Provide the (X, Y) coordinate of the cell's center where the given text is located.  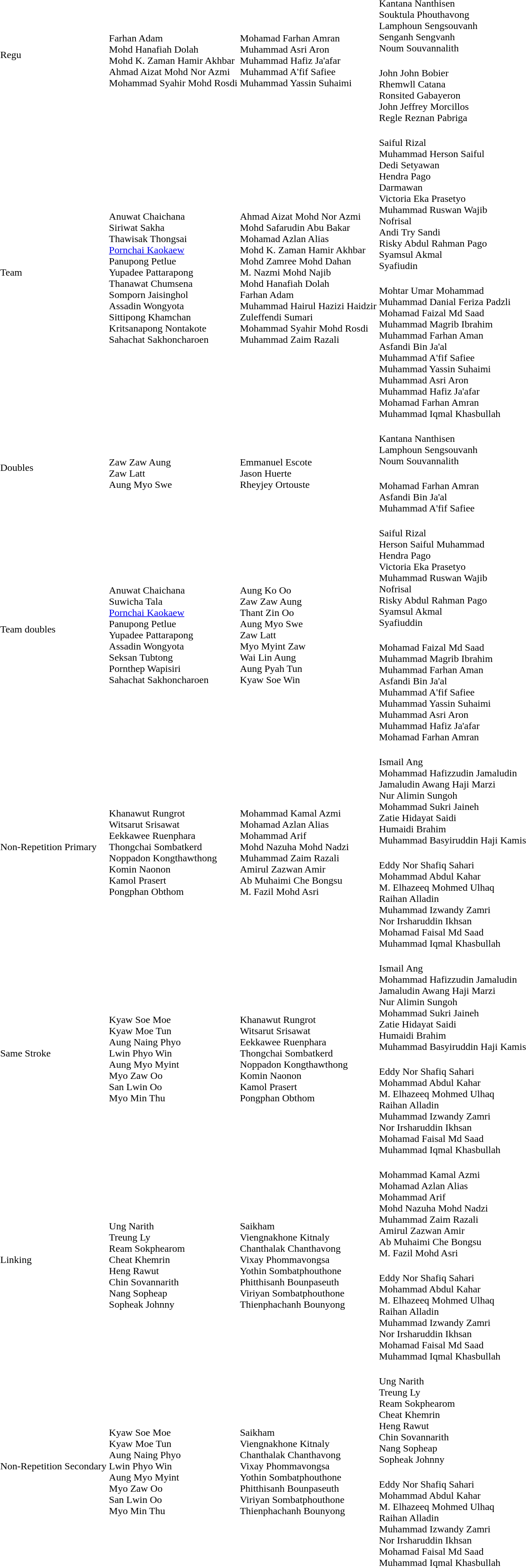
Emmanuel EscoteJason HuerteRheyjey Ortouste (308, 468)
Ung NarithTreung LyReam SokphearomCheat KhemrinHeng RawutChin SovannarithNang SopheapSopheak Johnny (173, 1260)
Kyaw Soe MoeKyaw Moe TunAung Naing PhyoLwin Phyo WinAung Myo MyintMyo Zaw OoSan Lwin OoMyo Min Thu (173, 1054)
Zaw Zaw AungZaw LattAung Myo Swe (173, 468)
Anuwat ChaichanaSuwicha TalaPornchai KaokaewPanupong PetlueYupadee PattarapongAssadin WongyotaSeksan TubtongPornthep WapisiriSahachat Sakhoncharoen (173, 629)
Aung Ko OoZaw Zaw AungThant Zin OoAung Myo SweZaw LattMyo Myint ZawWai Lin AungAung Pyah TunKyaw Soe Win (308, 629)
